From the cell containing the given text, extract its center point as (X, Y) coordinate. 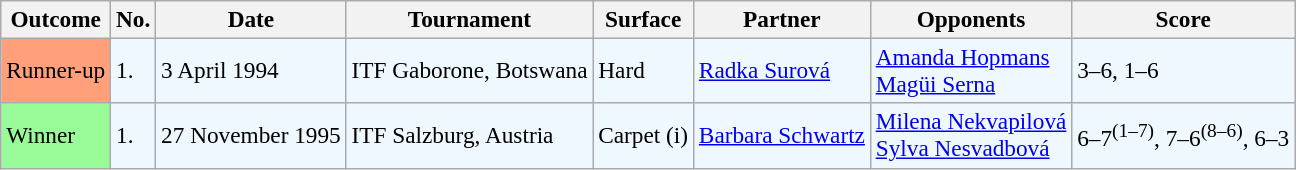
Milena Nekvapilová Sylva Nesvadbová (970, 136)
Partner (782, 19)
6–7(1–7), 7–6(8–6), 6–3 (1184, 136)
Runner-up (56, 70)
Surface (644, 19)
27 November 1995 (251, 136)
Carpet (i) (644, 136)
Radka Surová (782, 70)
Opponents (970, 19)
Winner (56, 136)
Tournament (470, 19)
Date (251, 19)
No. (134, 19)
ITF Salzburg, Austria (470, 136)
Score (1184, 19)
3–6, 1–6 (1184, 70)
Amanda Hopmans Magüi Serna (970, 70)
Hard (644, 70)
3 April 1994 (251, 70)
Outcome (56, 19)
Barbara Schwartz (782, 136)
ITF Gaborone, Botswana (470, 70)
